Detect which cell encompasses the target text, then output its [x, y] center coordinate. 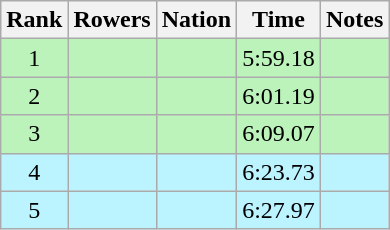
Time [279, 20]
3 [34, 134]
6:23.73 [279, 172]
5:59.18 [279, 58]
2 [34, 96]
6:01.19 [279, 96]
Rowers [112, 20]
Rank [34, 20]
1 [34, 58]
Notes [354, 20]
6:27.97 [279, 210]
6:09.07 [279, 134]
5 [34, 210]
4 [34, 172]
Nation [196, 20]
